Return the [X, Y] coordinate for the center point of the cell that contains the specified text.  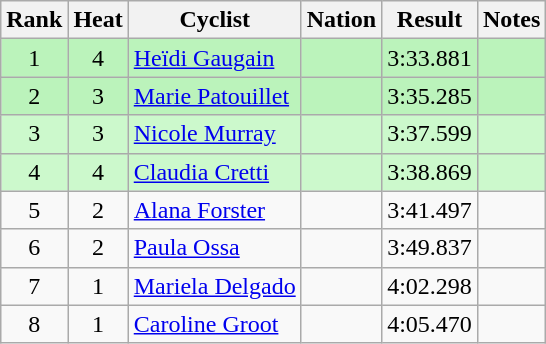
3:49.837 [430, 248]
4:02.298 [430, 286]
3:38.869 [430, 172]
Alana Forster [214, 210]
3:35.285 [430, 96]
5 [34, 210]
Notes [511, 20]
Heïdi Gaugain [214, 58]
3:41.497 [430, 210]
6 [34, 248]
7 [34, 286]
3:37.599 [430, 134]
Result [430, 20]
Nicole Murray [214, 134]
Marie Patouillet [214, 96]
Caroline Groot [214, 324]
Mariela Delgado [214, 286]
Paula Ossa [214, 248]
3:33.881 [430, 58]
Cyclist [214, 20]
Heat [98, 20]
8 [34, 324]
Nation [341, 20]
Claudia Cretti [214, 172]
4:05.470 [430, 324]
Rank [34, 20]
